Provide the [x, y] coordinate of the cell's center where the given text is located.  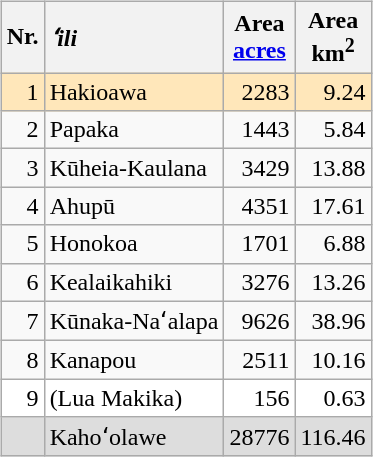
2 [22, 130]
4 [22, 206]
Hakioawa [134, 92]
116.46 [333, 437]
6.88 [333, 244]
Kūheia-Kaulana [134, 168]
Kūnaka-Naʻalapa [134, 321]
2283 [260, 92]
13.88 [333, 168]
156 [260, 398]
1701 [260, 244]
3 [22, 168]
Ahupū [134, 206]
7 [22, 321]
9.24 [333, 92]
Nr. [22, 37]
ʻili [134, 37]
Areakm2 [333, 37]
3276 [260, 282]
0.63 [333, 398]
9 [22, 398]
Kahoʻolawe [134, 437]
9626 [260, 321]
4351 [260, 206]
Kealaikahiki [134, 282]
1443 [260, 130]
13.26 [333, 282]
Areaacres [260, 37]
Papaka [134, 130]
17.61 [333, 206]
3429 [260, 168]
2511 [260, 360]
5 [22, 244]
10.16 [333, 360]
6 [22, 282]
(Lua Makika) [134, 398]
Honokoa [134, 244]
1 [22, 92]
8 [22, 360]
5.84 [333, 130]
Kanapou [134, 360]
28776 [260, 437]
38.96 [333, 321]
